Return the (x, y) coordinate for the center point of the cell that contains the specified text.  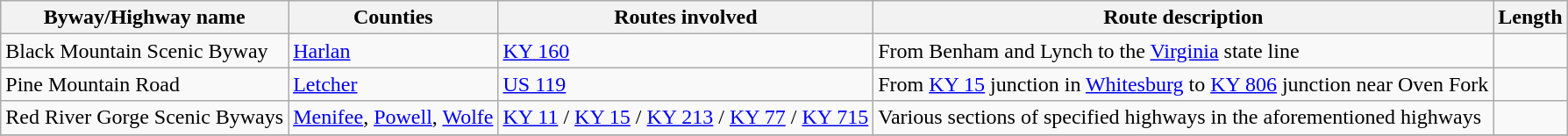
Byway/Highway name (145, 18)
Counties (393, 18)
Route description (1184, 18)
KY 11 / KY 15 / KY 213 / KY 77 / KY 715 (686, 118)
Letcher (393, 84)
Length (1530, 18)
Black Mountain Scenic Byway (145, 51)
Red River Gorge Scenic Byways (145, 118)
From Benham and Lynch to the Virginia state line (1184, 51)
Harlan (393, 51)
KY 160 (686, 51)
Menifee, Powell, Wolfe (393, 118)
Pine Mountain Road (145, 84)
US 119 (686, 84)
Routes involved (686, 18)
Various sections of specified highways in the aforementioned highways (1184, 118)
From KY 15 junction in Whitesburg to KY 806 junction near Oven Fork (1184, 84)
